Extract the (X, Y) coordinate from the center of the cell holding the provided text.  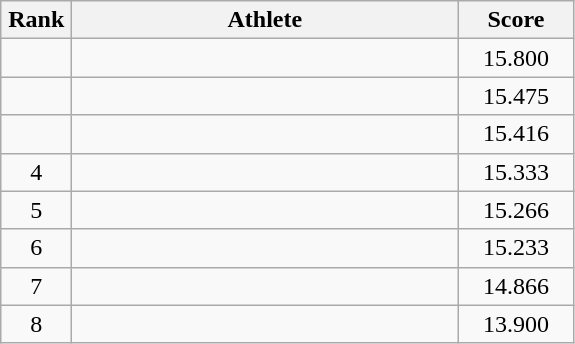
13.900 (516, 324)
15.266 (516, 210)
4 (36, 172)
15.233 (516, 248)
Score (516, 20)
15.475 (516, 96)
15.416 (516, 134)
5 (36, 210)
7 (36, 286)
Rank (36, 20)
14.866 (516, 286)
15.333 (516, 172)
Athlete (265, 20)
15.800 (516, 58)
6 (36, 248)
8 (36, 324)
